Scan for the cell matching the given text and deliver its (x, y) coordinate at center. 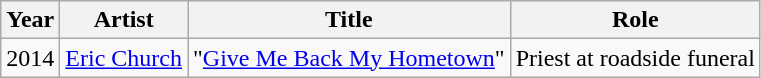
Priest at roadside funeral (635, 58)
2014 (30, 58)
Title (350, 20)
Role (635, 20)
Artist (124, 20)
Year (30, 20)
Eric Church (124, 58)
"Give Me Back My Hometown" (350, 58)
